Identify which cell holds the provided text, then report its (x, y) central coordinate. 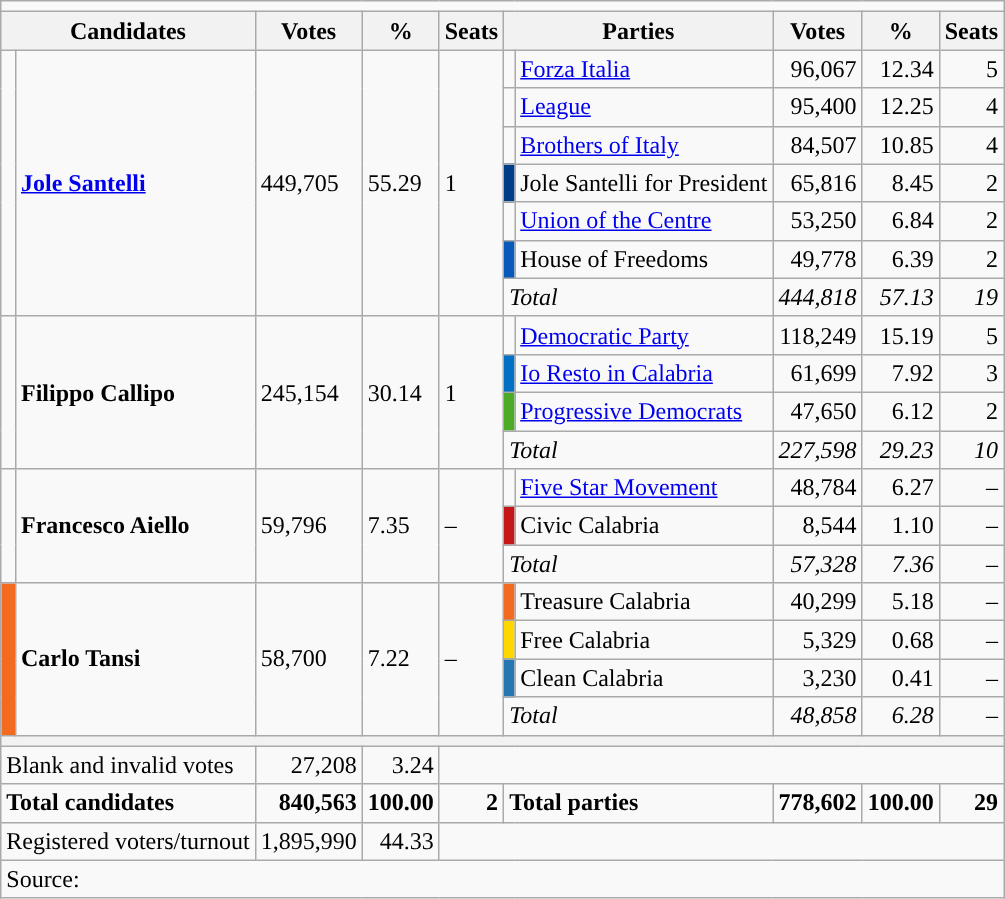
12.25 (900, 107)
95,400 (818, 107)
7.22 (400, 659)
Clean Calabria (644, 678)
Francesco Aiello (135, 526)
3 (971, 373)
7.92 (900, 373)
6.27 (900, 488)
59,796 (308, 526)
Jole Santelli for President (644, 183)
League (644, 107)
1,895,990 (308, 841)
84,507 (818, 145)
40,299 (818, 602)
5.18 (900, 602)
Progressive Democrats (644, 411)
778,602 (818, 803)
19 (971, 297)
Union of the Centre (644, 221)
0.68 (900, 640)
47,650 (818, 411)
840,563 (308, 803)
58,700 (308, 659)
Total candidates (128, 803)
Forza Italia (644, 69)
15.19 (900, 335)
227,598 (818, 449)
245,154 (308, 392)
Io Resto in Calabria (644, 373)
3,230 (818, 678)
Democratic Party (644, 335)
Civic Calabria (644, 526)
Jole Santelli (135, 183)
57.13 (900, 297)
118,249 (818, 335)
10.85 (900, 145)
Brothers of Italy (644, 145)
57,328 (818, 564)
55.29 (400, 183)
65,816 (818, 183)
Source: (502, 879)
3.24 (400, 765)
6.12 (900, 411)
10 (971, 449)
5,329 (818, 640)
Parties (638, 31)
49,778 (818, 259)
27,208 (308, 765)
8.45 (900, 183)
Five Star Movement (644, 488)
29 (971, 803)
Filippo Callipo (135, 392)
6.84 (900, 221)
44.33 (400, 841)
6.39 (900, 259)
0.41 (900, 678)
444,818 (818, 297)
7.36 (900, 564)
48,858 (818, 716)
Free Calabria (644, 640)
53,250 (818, 221)
449,705 (308, 183)
8,544 (818, 526)
7.35 (400, 526)
Blank and invalid votes (128, 765)
Candidates (128, 31)
6.28 (900, 716)
29.23 (900, 449)
61,699 (818, 373)
House of Freedoms (644, 259)
12.34 (900, 69)
48,784 (818, 488)
Carlo Tansi (135, 659)
96,067 (818, 69)
Registered voters/turnout (128, 841)
30.14 (400, 392)
Treasure Calabria (644, 602)
Total parties (638, 803)
1.10 (900, 526)
